Return (X, Y) of the center of cell containing provided text 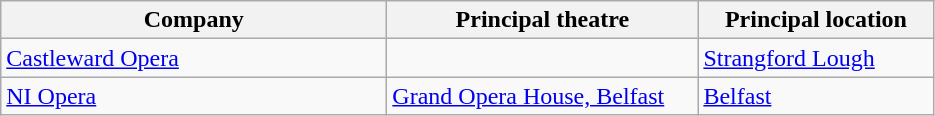
Company (194, 20)
Principal theatre (542, 20)
Grand Opera House, Belfast (542, 96)
NI Opera (194, 96)
Strangford Lough (816, 58)
Castleward Opera (194, 58)
Belfast (816, 96)
Principal location (816, 20)
